Pinpoint the cell where the given text exists, returning its [X, Y] midpoint coordinate. 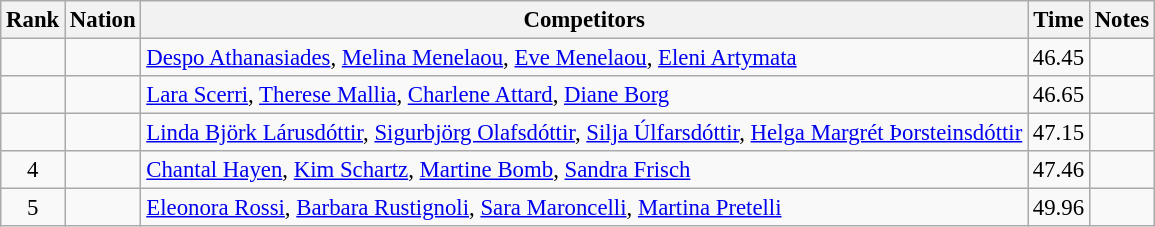
Chantal Hayen, Kim Schartz, Martine Bomb, Sandra Frisch [584, 170]
Nation [103, 20]
47.15 [1059, 133]
Rank [33, 20]
5 [33, 208]
Despo Athanasiades, Melina Menelaou, Eve Menelaou, Eleni Artymata [584, 58]
4 [33, 170]
46.65 [1059, 95]
Linda Björk Lárusdóttir, Sigurbjörg Olafsdóttir, Silja Úlfarsdóttir, Helga Margrét Þorsteinsdóttir [584, 133]
Notes [1122, 20]
49.96 [1059, 208]
47.46 [1059, 170]
46.45 [1059, 58]
Eleonora Rossi, Barbara Rustignoli, Sara Maroncelli, Martina Pretelli [584, 208]
Lara Scerri, Therese Mallia, Charlene Attard, Diane Borg [584, 95]
Competitors [584, 20]
Time [1059, 20]
